Detect which cell encompasses the target text, then output its (X, Y) center coordinate. 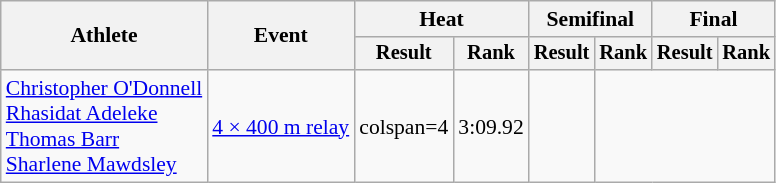
3:09.92 (490, 126)
Christopher O'Donnell Rhasidat Adeleke Thomas Barr Sharlene Mawdsley (104, 126)
colspan=4 (404, 126)
Semifinal (590, 19)
4 × 400 m relay (280, 126)
Heat (442, 19)
Final (714, 19)
Athlete (104, 36)
Event (280, 36)
